Scan for the cell matching the given text and deliver its (X, Y) coordinate at center. 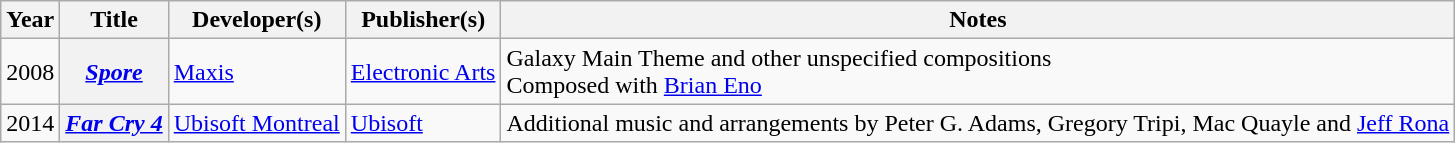
Far Cry 4 (114, 123)
Year (30, 20)
Developer(s) (256, 20)
Ubisoft (423, 123)
Ubisoft Montreal (256, 123)
Notes (978, 20)
2008 (30, 72)
Galaxy Main Theme and other unspecified compositionsComposed with Brian Eno (978, 72)
Title (114, 20)
Additional music and arrangements by Peter G. Adams, Gregory Tripi, Mac Quayle and Jeff Rona (978, 123)
Electronic Arts (423, 72)
2014 (30, 123)
Maxis (256, 72)
Spore (114, 72)
Publisher(s) (423, 20)
